From the cell containing the given text, extract its center point as [X, Y] coordinate. 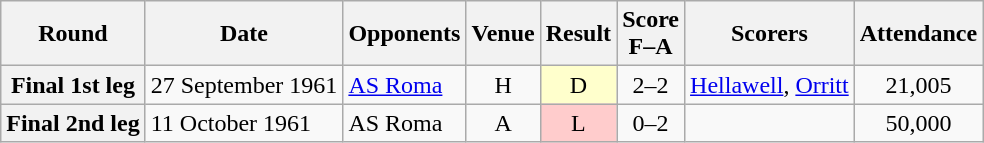
Final 2nd leg [73, 123]
Round [73, 34]
D [578, 85]
11 October 1961 [244, 123]
L [578, 123]
Scorers [770, 34]
Final 1st leg [73, 85]
Venue [503, 34]
A [503, 123]
50,000 [918, 123]
Hellawell, Orritt [770, 85]
0–2 [651, 123]
ScoreF–A [651, 34]
27 September 1961 [244, 85]
21,005 [918, 85]
H [503, 85]
Opponents [404, 34]
Result [578, 34]
2–2 [651, 85]
Attendance [918, 34]
Date [244, 34]
